Provide the [X, Y] coordinate of the cell's center where the given text is located.  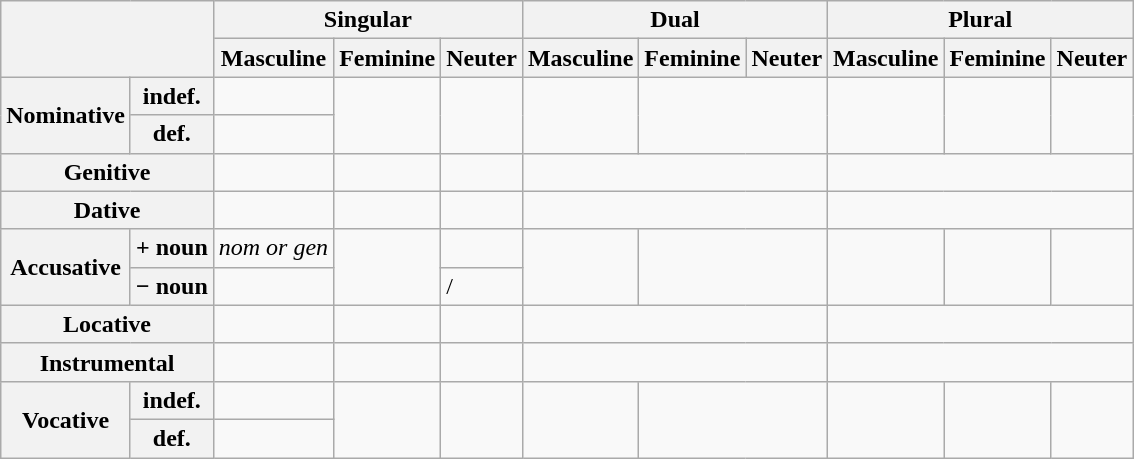
Singular [368, 20]
Dative [108, 210]
Nominative [66, 115]
Vocative [66, 419]
Accusative [66, 267]
Instrumental [108, 362]
Dual [674, 20]
+ noun [172, 248]
nom or gen [273, 248]
Locative [108, 324]
Plural [980, 20]
Genitive [108, 172]
− noun [172, 286]
/ [482, 286]
